Search for the cell housing the specified text and yield its (X, Y) center coordinate. 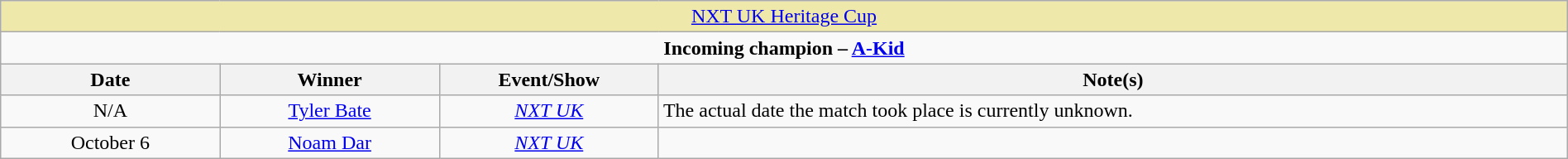
Tyler Bate (329, 111)
Event/Show (549, 79)
NXT UK Heritage Cup (784, 17)
Winner (329, 79)
Date (111, 79)
Incoming champion – A-Kid (784, 48)
Note(s) (1113, 79)
October 6 (111, 142)
Noam Dar (329, 142)
N/A (111, 111)
The actual date the match took place is currently unknown. (1113, 111)
